Output the [x, y] coordinate of the center of the cell containing the given text.  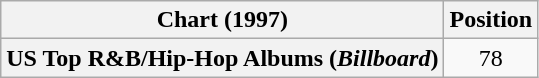
US Top R&B/Hip-Hop Albums (Billboard) [222, 58]
Position [491, 20]
78 [491, 58]
Chart (1997) [222, 20]
